Detect which cell encompasses the target text, then output its [X, Y] center coordinate. 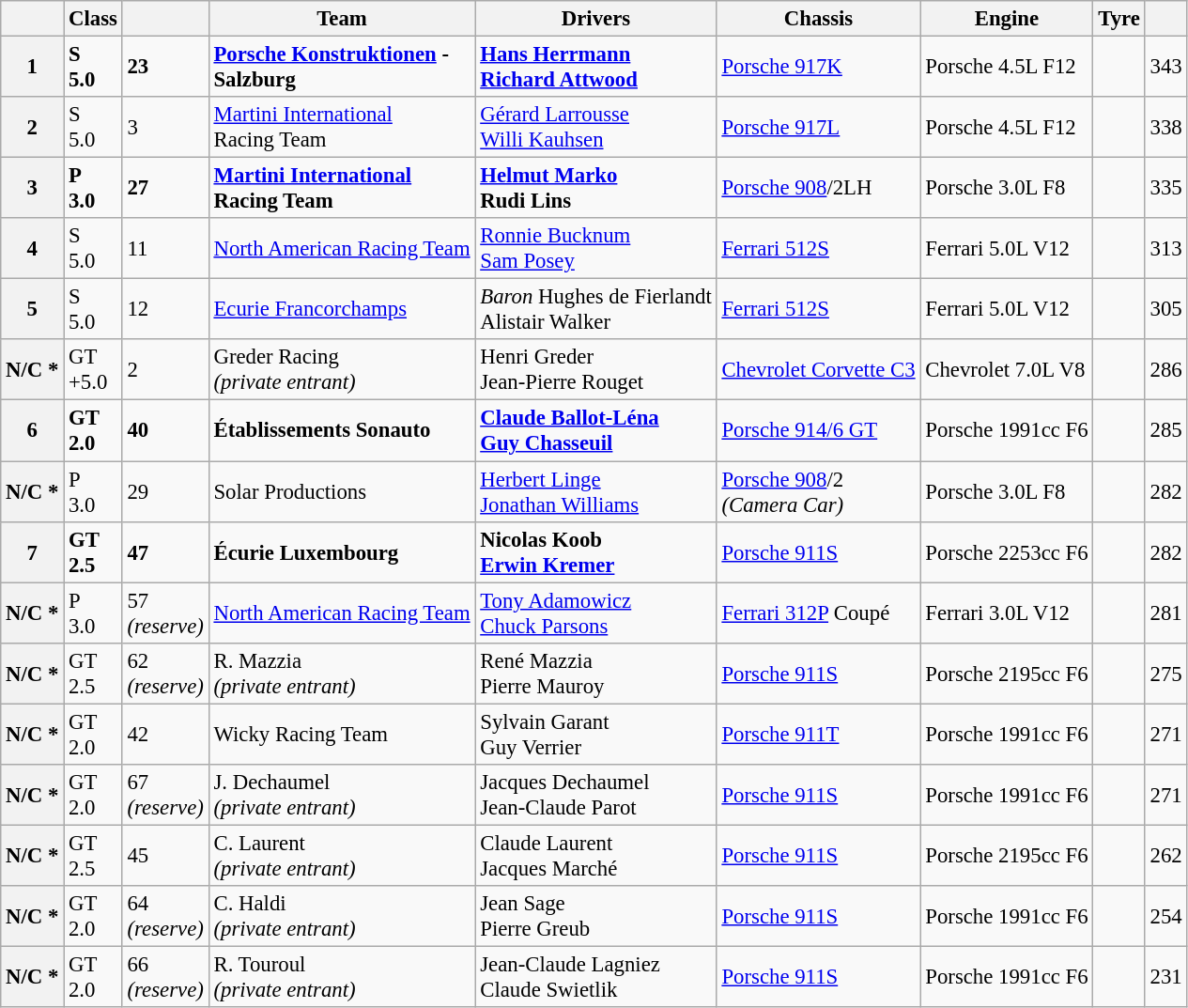
Porsche 914/6 GT [819, 430]
285 [1166, 430]
Jean Sage Pierre Greub [595, 917]
Chassis [819, 19]
Ecurie Francorchamps [342, 310]
281 [1166, 613]
Ferrari 3.0L V12 [1007, 613]
66(reserve) [165, 977]
Chevrolet Corvette C3 [819, 370]
7 [32, 552]
64(reserve) [165, 917]
Sylvain Garant Guy Verrier [595, 735]
Porsche 2253cc F6 [1007, 552]
1 [32, 68]
GT+5.0 [94, 370]
Porsche 917K [819, 68]
42 [165, 735]
C. Laurent(private entrant) [342, 855]
6 [32, 430]
57(reserve) [165, 613]
62(reserve) [165, 673]
Jean-Claude Lagniez Claude Swietlik [595, 977]
67(reserve) [165, 795]
11 [165, 248]
Tyre [1119, 19]
Ronnie Bucknum Sam Posey [595, 248]
335 [1166, 188]
29 [165, 492]
5 [32, 310]
Engine [1007, 19]
R. Mazzia(private entrant) [342, 673]
27 [165, 188]
12 [165, 310]
Gérard Larrousse Willi Kauhsen [595, 128]
Tony Adamowicz Chuck Parsons [595, 613]
Nicolas Koob Erwin Kremer [595, 552]
286 [1166, 370]
Porsche 908/2LH [819, 188]
Claude Ballot-Léna Guy Chasseuil [595, 430]
Team [342, 19]
305 [1166, 310]
Baron Hughes de Fierlandt Alistair Walker [595, 310]
47 [165, 552]
Hans Herrmann Richard Attwood [595, 68]
Porsche 917L [819, 128]
J. Dechaumel(private entrant) [342, 795]
Jacques Dechaumel Jean-Claude Parot [595, 795]
Chevrolet 7.0L V8 [1007, 370]
231 [1166, 977]
Claude Laurent Jacques Marché [595, 855]
Drivers [595, 19]
45 [165, 855]
Porsche 908/2(Camera Car) [819, 492]
R. Touroul(private entrant) [342, 977]
Porsche Konstruktionen -Salzburg [342, 68]
254 [1166, 917]
C. Haldi(private entrant) [342, 917]
Écurie Luxembourg [342, 552]
338 [1166, 128]
Établissements Sonauto [342, 430]
343 [1166, 68]
4 [32, 248]
40 [165, 430]
Ferrari 312P Coupé [819, 613]
Class [94, 19]
René Mazzia Pierre Mauroy [595, 673]
275 [1166, 673]
Henri Greder Jean-Pierre Rouget [595, 370]
Solar Productions [342, 492]
Porsche 911T [819, 735]
Wicky Racing Team [342, 735]
Helmut Marko Rudi Lins [595, 188]
Greder Racing(private entrant) [342, 370]
Herbert Linge Jonathan Williams [595, 492]
313 [1166, 248]
262 [1166, 855]
23 [165, 68]
